Provide the [X, Y] coordinate of the cell's center where the given text is located.  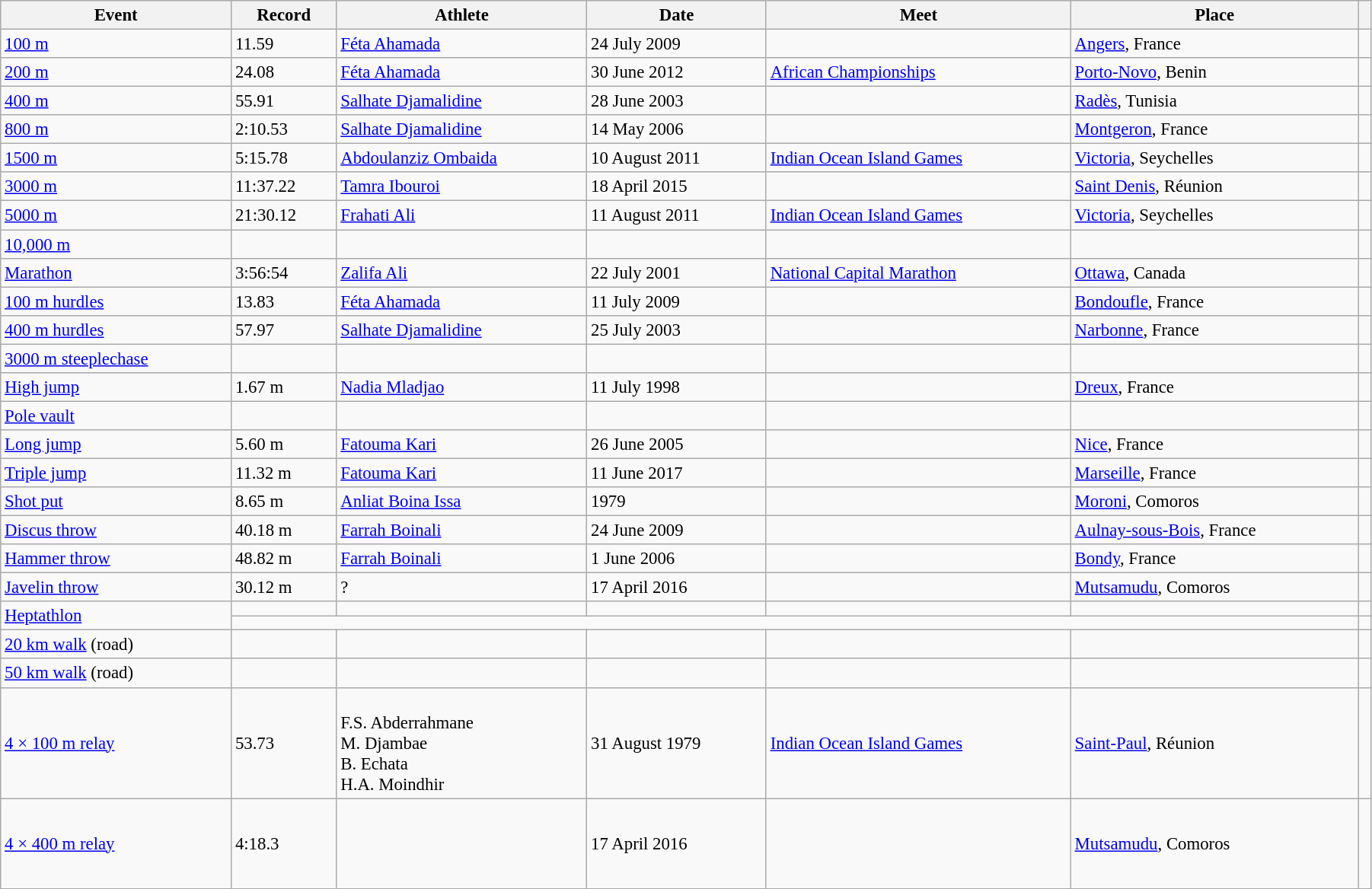
11 June 2017 [677, 473]
5000 m [116, 215]
1500 m [116, 158]
100 m hurdles [116, 301]
3000 m steeplechase [116, 358]
400 m [116, 101]
Ottawa, Canada [1214, 272]
11.59 [284, 44]
21:30.12 [284, 215]
Date [677, 15]
57.97 [284, 330]
5:15.78 [284, 158]
11:37.22 [284, 186]
Nice, France [1214, 444]
30 June 2012 [677, 72]
Discus throw [116, 531]
100 m [116, 44]
Shot put [116, 502]
Long jump [116, 444]
18 April 2015 [677, 186]
F.S. AbderrahmaneM. DjambaeB. EchataH.A. Moindhir [461, 743]
28 June 2003 [677, 101]
Bondy, France [1214, 559]
48.82 m [284, 559]
5.60 m [284, 444]
400 m hurdles [116, 330]
24 July 2009 [677, 44]
Marathon [116, 272]
Porto-Novo, Benin [1214, 72]
10 August 2011 [677, 158]
55.91 [284, 101]
National Capital Marathon [918, 272]
2:10.53 [284, 129]
24 June 2009 [677, 531]
Pole vault [116, 416]
Narbonne, France [1214, 330]
30.12 m [284, 588]
11 August 2011 [677, 215]
800 m [116, 129]
40.18 m [284, 531]
24.08 [284, 72]
Aulnay-sous-Bois, France [1214, 531]
20 km walk (road) [116, 645]
4:18.3 [284, 843]
Javelin throw [116, 588]
Zalifa Ali [461, 272]
? [461, 588]
13.83 [284, 301]
Saint Denis, Réunion [1214, 186]
Angers, France [1214, 44]
Place [1214, 15]
Frahati Ali [461, 215]
8.65 m [284, 502]
Event [116, 15]
High jump [116, 387]
Heptathlon [116, 616]
25 July 2003 [677, 330]
Saint-Paul, Réunion [1214, 743]
Anliat Boina Issa [461, 502]
Record [284, 15]
3000 m [116, 186]
11 July 2009 [677, 301]
11 July 1998 [677, 387]
26 June 2005 [677, 444]
10,000 m [116, 244]
Montgeron, France [1214, 129]
Marseille, France [1214, 473]
Triple jump [116, 473]
4 × 400 m relay [116, 843]
200 m [116, 72]
Abdoulanziz Ombaida [461, 158]
Moroni, Comoros [1214, 502]
1.67 m [284, 387]
53.73 [284, 743]
1 June 2006 [677, 559]
Tamra Ibouroi [461, 186]
Dreux, France [1214, 387]
31 August 1979 [677, 743]
Hammer throw [116, 559]
Meet [918, 15]
African Championships [918, 72]
3:56:54 [284, 272]
1979 [677, 502]
11.32 m [284, 473]
Athlete [461, 15]
22 July 2001 [677, 272]
Radès, Tunisia [1214, 101]
14 May 2006 [677, 129]
Nadia Mladjao [461, 387]
Bondoufle, France [1214, 301]
4 × 100 m relay [116, 743]
50 km walk (road) [116, 674]
